From the cell containing the given text, extract its center point as [X, Y] coordinate. 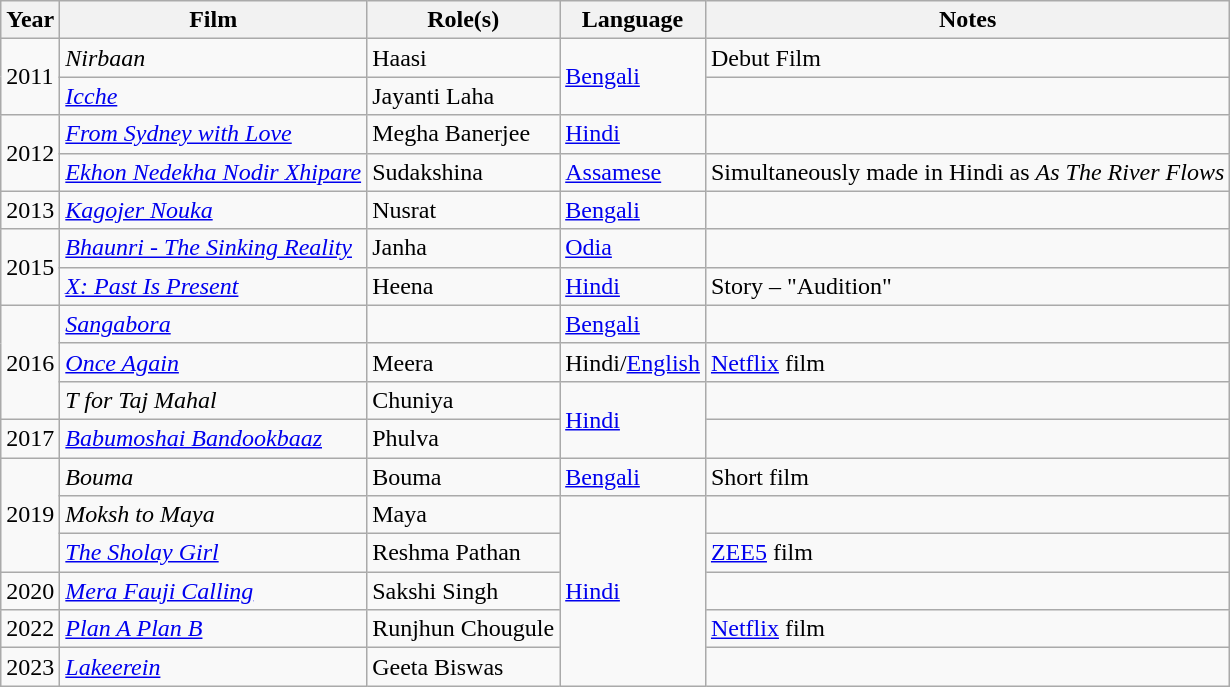
2012 [30, 153]
Janha [464, 248]
X: Past Is Present [214, 286]
Mera Fauji Calling [214, 591]
Geeta Biswas [464, 667]
Role(s) [464, 20]
Phulva [464, 438]
Sudakshina [464, 172]
Moksh to Maya [214, 515]
Notes [967, 20]
2013 [30, 210]
Maya [464, 515]
Debut Film [967, 58]
Meera [464, 362]
Short film [967, 477]
Kagojer Nouka [214, 210]
2017 [30, 438]
Lakeerein [214, 667]
2011 [30, 77]
Hindi/English [633, 362]
Haasi [464, 58]
Once Again [214, 362]
2020 [30, 591]
Plan A Plan B [214, 629]
Ekhon Nedekha Nodir Xhipare [214, 172]
Film [214, 20]
2015 [30, 267]
Heena [464, 286]
Reshma Pathan [464, 553]
The Sholay Girl [214, 553]
T for Taj Mahal [214, 400]
Assamese [633, 172]
Year [30, 20]
From Sydney with Love [214, 134]
Runjhun Chougule [464, 629]
Bhaunri - The Sinking Reality [214, 248]
Story – "Audition" [967, 286]
2022 [30, 629]
Simultaneously made in Hindi as As The River Flows [967, 172]
Sakshi Singh [464, 591]
Jayanti Laha [464, 96]
Nusrat [464, 210]
2023 [30, 667]
2016 [30, 362]
Babumoshai Bandookbaaz [214, 438]
Icche [214, 96]
Chuniya [464, 400]
Sangabora [214, 324]
Odia [633, 248]
2019 [30, 515]
ZEE5 film [967, 553]
Nirbaan [214, 58]
Megha Banerjee [464, 134]
Language [633, 20]
